From the cell containing the given text, extract its center point as (X, Y) coordinate. 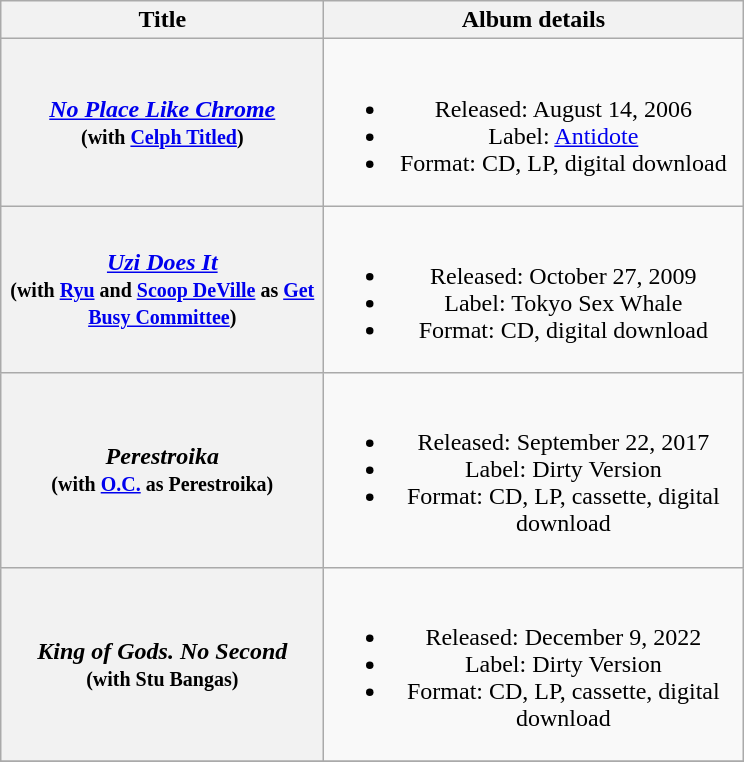
Released: September 22, 2017Label: Dirty VersionFormat: CD, LP, cassette, digital download (534, 470)
King of Gods. No Second (with Stu Bangas) (162, 664)
Perestroika (with O.C. as Perestroika) (162, 470)
Released: December 9, 2022Label: Dirty VersionFormat: CD, LP, cassette, digital download (534, 664)
No Place Like Chrome (with Celph Titled) (162, 122)
Uzi Does It (with Ryu and Scoop DeVille as Get Busy Committee) (162, 290)
Album details (534, 20)
Title (162, 20)
Released: August 14, 2006Label: AntidoteFormat: CD, LP, digital download (534, 122)
Released: October 27, 2009Label: Tokyo Sex WhaleFormat: CD, digital download (534, 290)
